For the text-containing cell, return its midpoint in [X, Y] coordinate format. 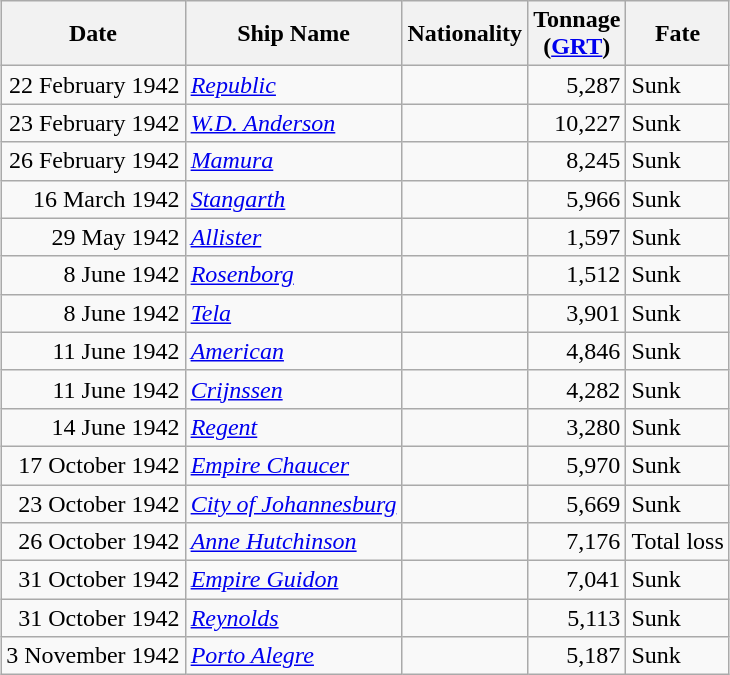
Allister [294, 237]
Rosenborg [294, 275]
3,901 [577, 313]
Tonnage(GRT) [577, 34]
10,227 [577, 123]
Empire Guidon [294, 580]
4,846 [577, 351]
5,187 [577, 656]
14 June 1942 [93, 427]
3 November 1942 [93, 656]
23 October 1942 [93, 503]
W.D. Anderson [294, 123]
17 October 1942 [93, 465]
23 February 1942 [93, 123]
5,970 [577, 465]
American [294, 351]
Total loss [678, 542]
29 May 1942 [93, 237]
Stangarth [294, 199]
Tela [294, 313]
7,176 [577, 542]
Regent [294, 427]
Nationality [465, 34]
26 October 1942 [93, 542]
Mamura [294, 161]
5,669 [577, 503]
22 February 1942 [93, 85]
5,287 [577, 85]
4,282 [577, 389]
16 March 1942 [93, 199]
Ship Name [294, 34]
Republic [294, 85]
Crijnssen [294, 389]
7,041 [577, 580]
Anne Hutchinson [294, 542]
1,597 [577, 237]
Empire Chaucer [294, 465]
5,966 [577, 199]
Reynolds [294, 618]
1,512 [577, 275]
8,245 [577, 161]
Date [93, 34]
Fate [678, 34]
26 February 1942 [93, 161]
5,113 [577, 618]
City of Johannesburg [294, 503]
3,280 [577, 427]
Porto Alegre [294, 656]
